Output the (x, y) coordinate of the center of the cell containing the given text.  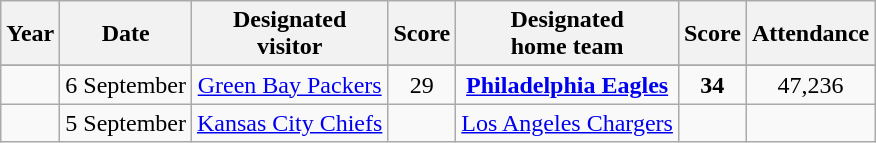
47,236 (810, 85)
Designatedhome team (568, 34)
34 (712, 85)
Date (126, 34)
Green Bay Packers (289, 85)
Designatedvisitor (289, 34)
6 September (126, 85)
Kansas City Chiefs (289, 123)
Attendance (810, 34)
Los Angeles Chargers (568, 123)
5 September (126, 123)
Philadelphia Eagles (568, 85)
Year (30, 34)
29 (422, 85)
